Pinpoint the cell where the given text exists, returning its (x, y) midpoint coordinate. 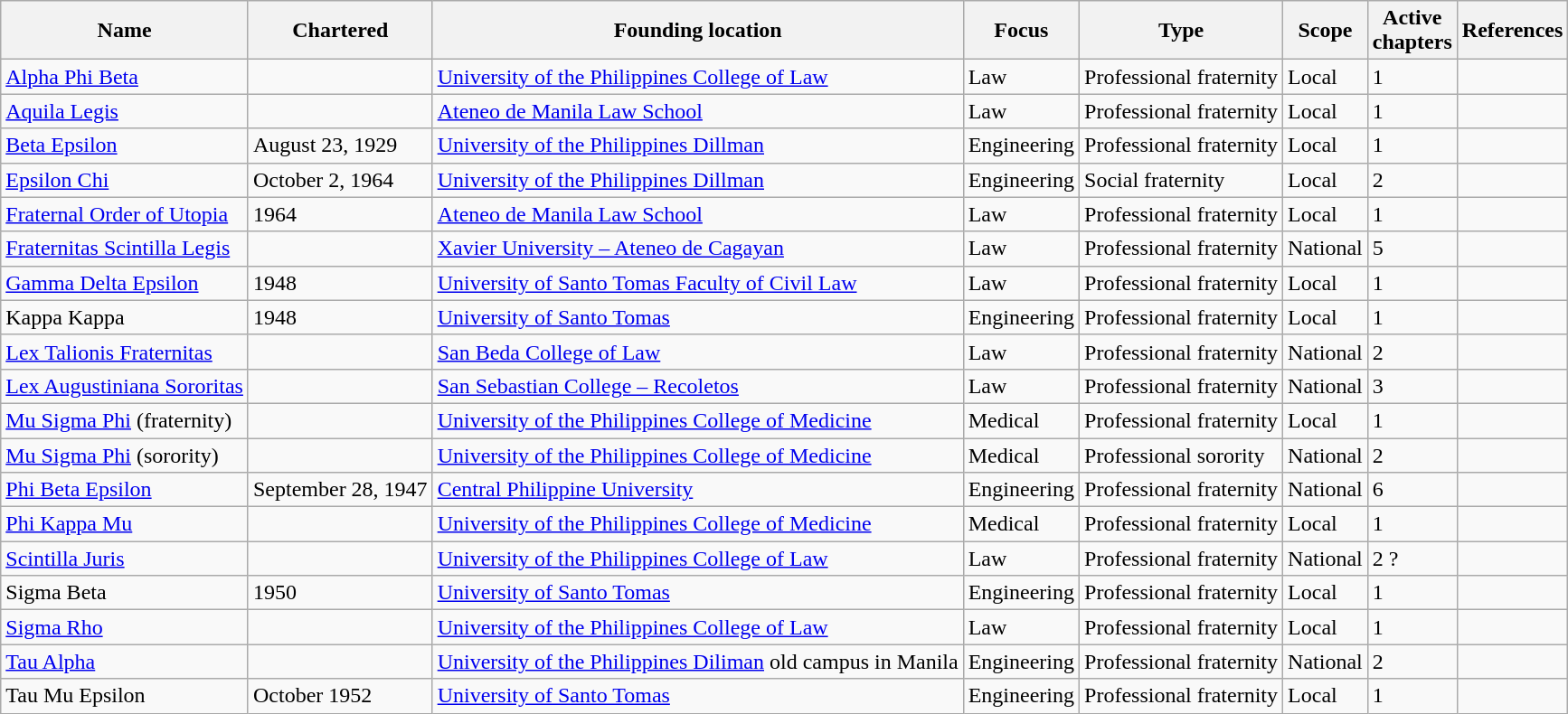
October 1952 (340, 696)
San Beda College of Law (698, 352)
August 23, 1929 (340, 146)
2 ? (1412, 559)
Xavier University – Ateneo de Cagayan (698, 249)
University of the Philippines Diliman old campus in Manila (698, 662)
Central Philippine University (698, 490)
Gamma Delta Epsilon (125, 283)
Founding location (698, 31)
Aquila Legis (125, 111)
Beta Epsilon (125, 146)
Phi Kappa Mu (125, 524)
Chartered (340, 31)
Kappa Kappa (125, 317)
3 (1412, 386)
San Sebastian College – Recoletos (698, 386)
Mu Sigma Phi (sorority) (125, 455)
Name (125, 31)
September 28, 1947 (340, 490)
October 2, 1964 (340, 180)
Focus (1021, 31)
Tau Mu Epsilon (125, 696)
Social fraternity (1181, 180)
Fraternitas Scintilla Legis (125, 249)
Sigma Beta (125, 593)
Phi Beta Epsilon (125, 490)
Scintilla Juris (125, 559)
Sigma Rho (125, 627)
5 (1412, 249)
Scope (1326, 31)
Lex Talionis Fraternitas (125, 352)
University of Santo Tomas Faculty of Civil Law (698, 283)
Mu Sigma Phi (fraternity) (125, 420)
Type (1181, 31)
Lex Augustiniana Sororitas (125, 386)
Activechapters (1412, 31)
Professional sorority (1181, 455)
Fraternal Order of Utopia (125, 214)
6 (1412, 490)
1964 (340, 214)
Epsilon Chi (125, 180)
1950 (340, 593)
Tau Alpha (125, 662)
Alpha Phi Beta (125, 77)
References (1512, 31)
